Return [x, y] of the center of cell containing provided text 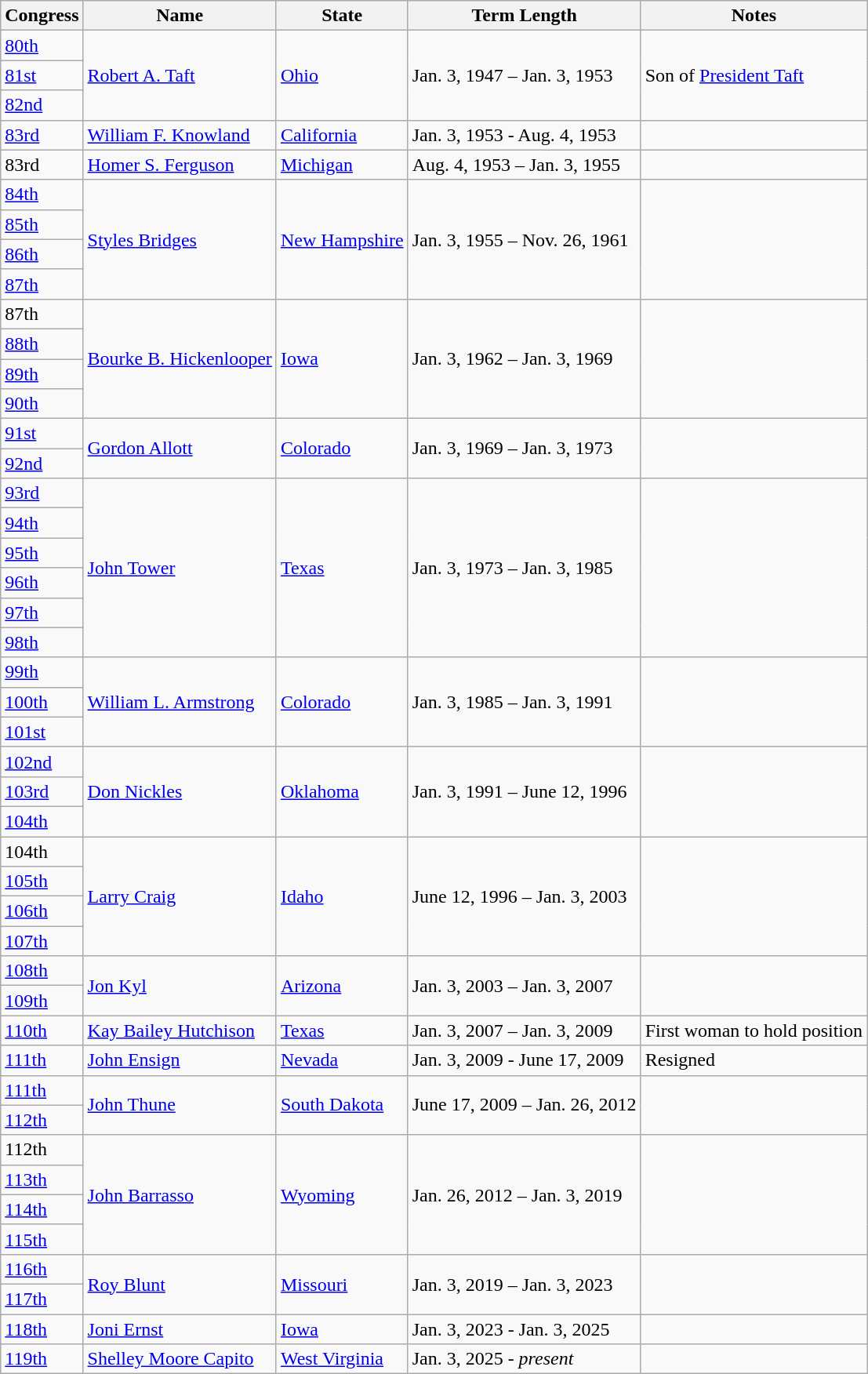
96th [42, 583]
Congress [42, 16]
West Virginia [342, 1359]
Oklahoma [342, 791]
81st [42, 75]
Jan. 3, 1947 – Jan. 3, 1953 [524, 75]
109th [42, 1001]
Jan. 3, 2003 – Jan. 3, 2007 [524, 986]
Jan. 3, 2025 - present [524, 1359]
Nevada [342, 1060]
Idaho [342, 896]
119th [42, 1359]
Larry Craig [180, 896]
115th [42, 1239]
88th [42, 343]
Jan. 3, 1973 – Jan. 3, 1985 [524, 568]
99th [42, 672]
84th [42, 194]
New Hampshire [342, 239]
Michigan [342, 165]
Aug. 4, 1953 – Jan. 3, 1955 [524, 165]
95th [42, 553]
Joni Ernst [180, 1329]
Jan. 26, 2012 – Jan. 3, 2019 [524, 1194]
June 17, 2009 – Jan. 26, 2012 [524, 1105]
Jan. 3, 2023 - Jan. 3, 2025 [524, 1329]
Roy Blunt [180, 1284]
Jan. 3, 1953 - Aug. 4, 1953 [524, 135]
Son of President Taft [754, 75]
Jan. 3, 1991 – June 12, 1996 [524, 791]
106th [42, 911]
92nd [42, 463]
William L. Armstrong [180, 702]
82nd [42, 105]
85th [42, 224]
John Ensign [180, 1060]
114th [42, 1209]
94th [42, 523]
Don Nickles [180, 791]
86th [42, 254]
113th [42, 1180]
102nd [42, 762]
108th [42, 971]
116th [42, 1269]
June 12, 1996 – Jan. 3, 2003 [524, 896]
110th [42, 1030]
93rd [42, 493]
97th [42, 612]
Robert A. Taft [180, 75]
John Thune [180, 1105]
80th [42, 45]
Kay Bailey Hutchison [180, 1030]
89th [42, 374]
William F. Knowland [180, 135]
Ohio [342, 75]
118th [42, 1329]
John Barrasso [180, 1194]
John Tower [180, 568]
Bourke B. Hickenlooper [180, 358]
90th [42, 404]
Wyoming [342, 1194]
105th [42, 881]
98th [42, 642]
Term Length [524, 16]
101st [42, 732]
Gordon Allott [180, 449]
100th [42, 702]
Missouri [342, 1284]
Homer S. Ferguson [180, 165]
First woman to hold position [754, 1030]
107th [42, 941]
Jan. 3, 1955 – Nov. 26, 1961 [524, 239]
State [342, 16]
Jan. 3, 2007 – Jan. 3, 2009 [524, 1030]
Resigned [754, 1060]
Arizona [342, 986]
Jon Kyl [180, 986]
Shelley Moore Capito [180, 1359]
117th [42, 1299]
Jan. 3, 2009 - June 17, 2009 [524, 1060]
91st [42, 434]
Notes [754, 16]
Jan. 3, 2019 – Jan. 3, 2023 [524, 1284]
South Dakota [342, 1105]
103rd [42, 791]
Name [180, 16]
Jan. 3, 1969 – Jan. 3, 1973 [524, 449]
Jan. 3, 1985 – Jan. 3, 1991 [524, 702]
California [342, 135]
Styles Bridges [180, 239]
Jan. 3, 1962 – Jan. 3, 1969 [524, 358]
